Determine the [x, y] coordinate at the center of the cell enclosing the given text.  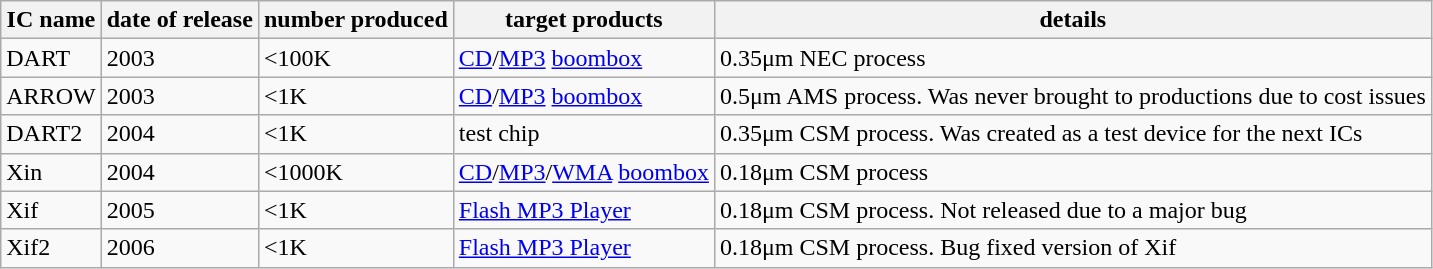
Xif2 [51, 248]
number produced [356, 20]
DART2 [51, 134]
details [1072, 20]
Xif [51, 210]
<1000K [356, 172]
Xin [51, 172]
0.5μm AMS process. Was never brought to productions due to cost issues [1072, 96]
2005 [180, 210]
0.18μm CSM process. Bug fixed version of Xif [1072, 248]
IC name [51, 20]
DART [51, 58]
0.18μm CSM process. Not released due to a major bug [1072, 210]
0.18μm CSM process [1072, 172]
0.35μm NEC process [1072, 58]
0.35μm CSM process. Was created as a test device for the next ICs [1072, 134]
date of release [180, 20]
CD/MP3/WMA boombox [584, 172]
target products [584, 20]
ARROW [51, 96]
test chip [584, 134]
<100K [356, 58]
2006 [180, 248]
